Pinpoint the cell where the given text exists, returning its (X, Y) midpoint coordinate. 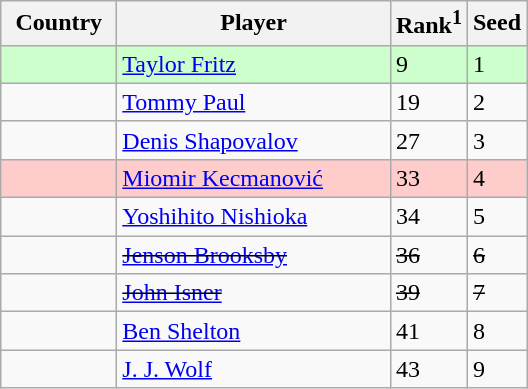
27 (428, 140)
Tommy Paul (254, 102)
7 (496, 293)
Denis Shapovalov (254, 140)
Seed (496, 24)
4 (496, 178)
39 (428, 293)
Player (254, 24)
43 (428, 369)
2 (496, 102)
8 (496, 331)
Yoshihito Nishioka (254, 217)
33 (428, 178)
J. J. Wolf (254, 369)
6 (496, 255)
Ben Shelton (254, 331)
Country (59, 24)
34 (428, 217)
Miomir Kecmanović (254, 178)
John Isner (254, 293)
41 (428, 331)
36 (428, 255)
1 (496, 64)
Rank1 (428, 24)
19 (428, 102)
3 (496, 140)
5 (496, 217)
Jenson Brooksby (254, 255)
Taylor Fritz (254, 64)
